Provide the (x, y) coordinate of the cell's center where the given text is located.  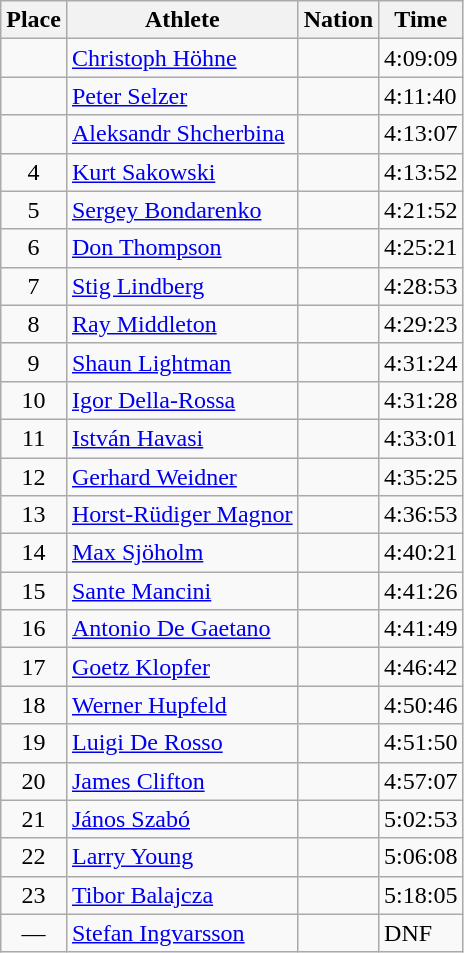
9 (34, 362)
4:33:01 (421, 438)
Larry Young (182, 857)
5:02:53 (421, 819)
Shaun Lightman (182, 362)
Antonio De Gaetano (182, 629)
James Clifton (182, 781)
Gerhard Weidner (182, 477)
4:36:53 (421, 515)
4:51:50 (421, 743)
15 (34, 591)
19 (34, 743)
4:46:42 (421, 667)
István Havasi (182, 438)
Goetz Klopfer (182, 667)
Luigi De Rosso (182, 743)
Sergey Bondarenko (182, 210)
Don Thompson (182, 248)
Sante Mancini (182, 591)
21 (34, 819)
Max Sjöholm (182, 553)
Time (421, 20)
4:29:23 (421, 324)
14 (34, 553)
5:18:05 (421, 895)
17 (34, 667)
4:25:21 (421, 248)
4:40:21 (421, 553)
Kurt Sakowski (182, 172)
Stig Lindberg (182, 286)
5 (34, 210)
4 (34, 172)
7 (34, 286)
Horst-Rüdiger Magnor (182, 515)
Place (34, 20)
Werner Hupfeld (182, 705)
Aleksandr Shcherbina (182, 134)
4:50:46 (421, 705)
Stefan Ingvarsson (182, 933)
10 (34, 400)
4:31:28 (421, 400)
13 (34, 515)
4:28:53 (421, 286)
8 (34, 324)
11 (34, 438)
4:11:40 (421, 96)
4:41:26 (421, 591)
Nation (338, 20)
— (34, 933)
4:09:09 (421, 58)
Christoph Höhne (182, 58)
4:57:07 (421, 781)
6 (34, 248)
4:35:25 (421, 477)
22 (34, 857)
20 (34, 781)
Tibor Balajcza (182, 895)
Ray Middleton (182, 324)
4:31:24 (421, 362)
5:06:08 (421, 857)
DNF (421, 933)
23 (34, 895)
János Szabó (182, 819)
4:21:52 (421, 210)
Athlete (182, 20)
4:13:52 (421, 172)
4:41:49 (421, 629)
16 (34, 629)
Igor Della-Rossa (182, 400)
4:13:07 (421, 134)
18 (34, 705)
12 (34, 477)
Peter Selzer (182, 96)
